Search for the cell housing the specified text and yield its [X, Y] center coordinate. 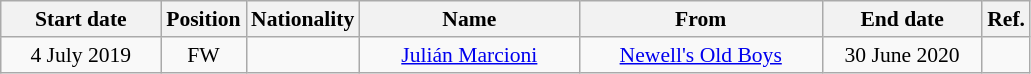
Ref. [1006, 19]
Name [469, 19]
FW [204, 55]
Nationality [302, 19]
4 July 2019 [81, 55]
Newell's Old Boys [700, 55]
Start date [81, 19]
From [700, 19]
Position [204, 19]
End date [902, 19]
Julián Marcioni [469, 55]
30 June 2020 [902, 55]
